Extract the (x, y) coordinate from the center of the cell holding the provided text.  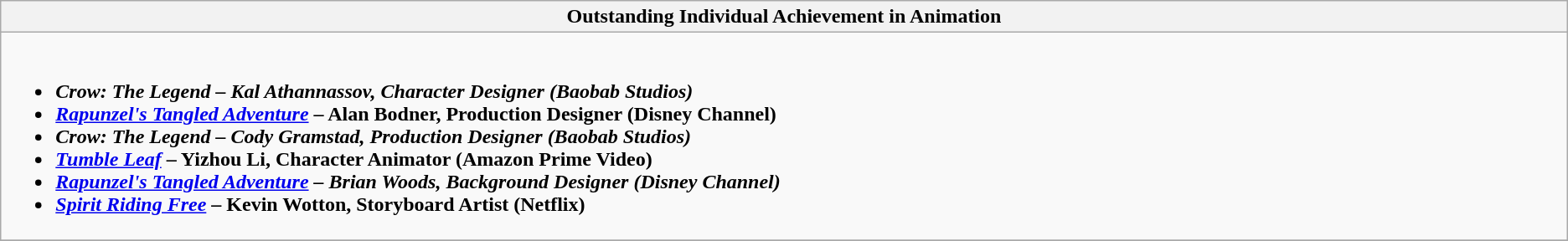
Outstanding Individual Achievement in Animation (784, 17)
